Capture the cell that displays the provided text and extract its [x, y] central coordinate. 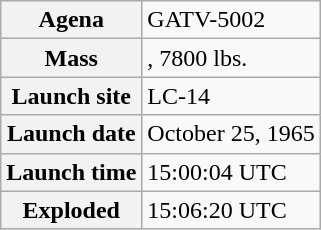
October 25, 1965 [231, 134]
Mass [72, 58]
Exploded [72, 210]
GATV-5002 [231, 20]
Launch time [72, 172]
LC-14 [231, 96]
, 7800 lbs. [231, 58]
Launch date [72, 134]
15:00:04 UTC [231, 172]
Launch site [72, 96]
Agena [72, 20]
15:06:20 UTC [231, 210]
